Output the (X, Y) coordinate of the center of the cell containing the given text.  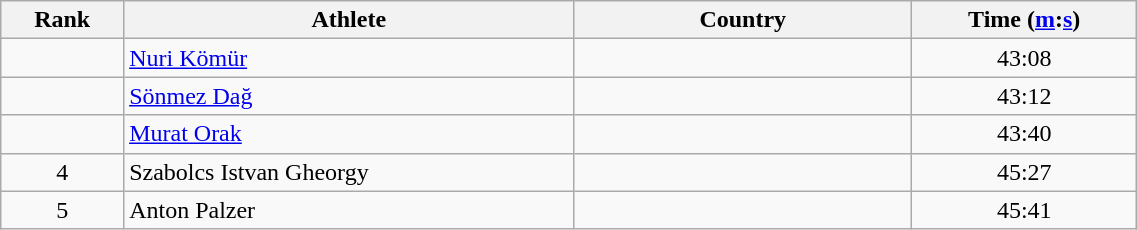
Sönmez Dağ (349, 96)
43:12 (1024, 96)
Athlete (349, 20)
Rank (62, 20)
Szabolcs Istvan Gheorgy (349, 172)
43:08 (1024, 58)
Time (m:s) (1024, 20)
4 (62, 172)
Murat Orak (349, 134)
43:40 (1024, 134)
45:27 (1024, 172)
45:41 (1024, 210)
5 (62, 210)
Anton Palzer (349, 210)
Country (743, 20)
Nuri Kömür (349, 58)
